Determine the [x, y] coordinate at the center of the cell enclosing the given text.  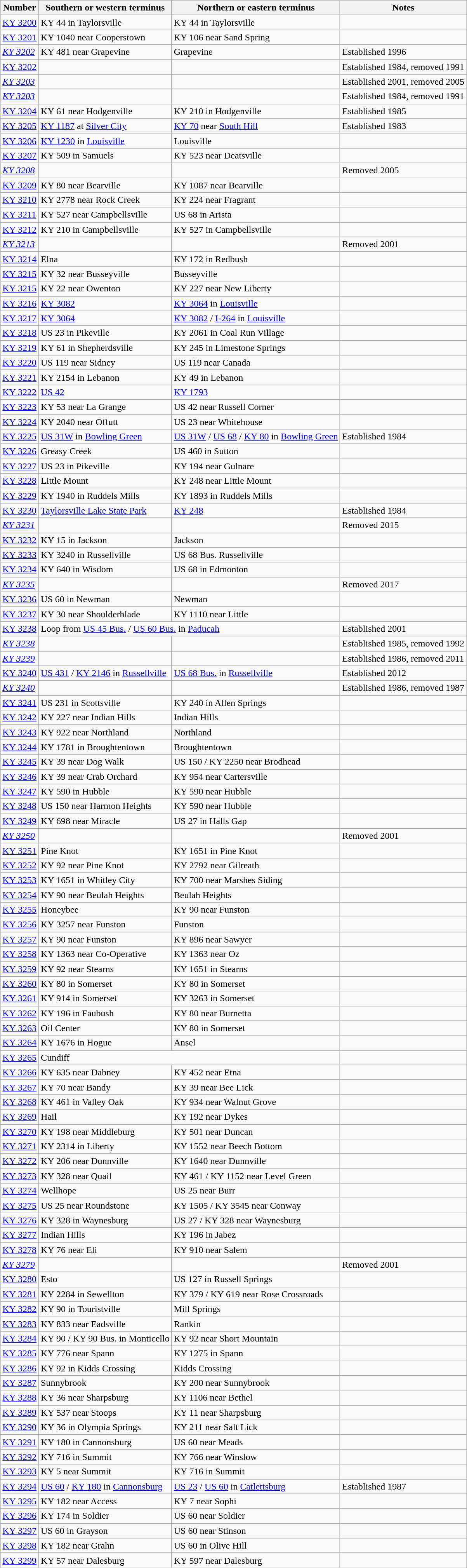
US 150 near Harmon Heights [106, 806]
Established 2001 [403, 629]
US 27 / KY 328 near Waynesburg [256, 1220]
KY 481 near Grapevine [106, 52]
US 25 near Roundstone [106, 1206]
KY 3254 [19, 895]
KY 3064 [106, 318]
KY 61 in Shepherdsville [106, 348]
Established 1985, removed 1992 [403, 643]
KY 192 near Dykes [256, 1117]
Hail [106, 1117]
US 42 [106, 392]
KY 30 near Shoulderblade [106, 614]
US 60 near Soldier [256, 1516]
KY 11 near Sharpsburg [256, 1413]
KY 3225 [19, 437]
KY 5 near Summit [106, 1472]
US 127 in Russell Springs [256, 1279]
US 42 near Russell Corner [256, 407]
US 60 near Meads [256, 1442]
KY 57 near Dalesburg [106, 1560]
KY 527 in Campbellsville [256, 230]
KY 1505 / KY 3545 near Conway [256, 1206]
KY 700 near Marshes Siding [256, 880]
KY 248 [256, 510]
KY 3298 [19, 1545]
Little Mount [106, 481]
US 231 in Scottsville [106, 703]
US 150 / KY 2250 near Brodhead [256, 762]
KY 3219 [19, 348]
KY 3235 [19, 584]
KY 3251 [19, 850]
KY 3285 [19, 1353]
US 25 near Burr [256, 1191]
KY 3249 [19, 821]
KY 3263 in Somerset [256, 998]
US 119 near Sidney [106, 362]
KY 461 / KY 1152 near Level Green [256, 1176]
KY 227 near New Liberty [256, 289]
KY 3268 [19, 1102]
KY 328 in Waynesburg [106, 1220]
KY 328 near Quail [106, 1176]
KY 53 near La Grange [106, 407]
KY 3279 [19, 1265]
US 60 in Grayson [106, 1531]
KY 1110 near Little [256, 614]
KY 3244 [19, 747]
KY 90 / KY 90 Bus. in Monticello [106, 1338]
KY 92 near Short Mountain [256, 1338]
Busseyville [256, 274]
KY 90 near Beulah Heights [106, 895]
Sunnybrook [106, 1383]
KY 1640 near Dunnville [256, 1161]
KY 3228 [19, 481]
KY 914 in Somerset [106, 998]
KY 1363 near Oz [256, 954]
KY 523 near Deatsville [256, 155]
KY 3272 [19, 1161]
Oil Center [106, 1028]
Rankin [256, 1324]
KY 3284 [19, 1338]
KY 3214 [19, 259]
US 31W in Bowling Green [106, 437]
KY 3277 [19, 1235]
KY 3223 [19, 407]
KY 1651 in Whitley City [106, 880]
KY 80 near Bearville [106, 185]
US 60 in Newman [106, 599]
KY 211 near Salt Lick [256, 1427]
US 60 / KY 180 in Cannonsburg [106, 1486]
KY 698 near Miracle [106, 821]
KY 2792 near Gilreath [256, 865]
US 23 near Whitehouse [256, 422]
KY 527 near Campbellsville [106, 215]
KY 36 near Sharpsburg [106, 1398]
KY 1893 in Ruddels Mills [256, 496]
KY 3213 [19, 244]
KY 3220 [19, 362]
KY 3204 [19, 111]
KY 3082 / I-264 in Louisville [256, 318]
Newman [256, 599]
US 27 in Halls Gap [256, 821]
KY 590 in Hubble [106, 791]
KY 39 near Bee Lick [256, 1087]
KY 501 near Duncan [256, 1132]
KY 39 near Crab Orchard [106, 777]
KY 954 near Cartersville [256, 777]
Southern or western terminus [106, 8]
KY 2314 in Liberty [106, 1146]
KY 3265 [19, 1058]
KY 635 near Dabney [106, 1072]
KY 509 in Samuels [106, 155]
KY 172 in Redbush [256, 259]
KY 3269 [19, 1117]
KY 182 near Access [106, 1501]
KY 934 near Walnut Grove [256, 1102]
KY 2284 in Sewellton [106, 1294]
KY 3261 [19, 998]
Established 1996 [403, 52]
US 119 near Canada [256, 362]
KY 39 near Dog Walk [106, 762]
Broughtentown [256, 747]
KY 3287 [19, 1383]
KY 15 in Jackson [106, 540]
KY 3224 [19, 422]
US 60 near Stinson [256, 1531]
KY 3241 [19, 703]
Established 1986, removed 1987 [403, 688]
KY 210 in Hodgenville [256, 111]
Ansel [256, 1043]
KY 227 near Indian Hills [106, 718]
Taylorsville Lake State Park [106, 510]
KY 3283 [19, 1324]
KY 70 near Bandy [106, 1087]
KY 70 near South Hill [256, 126]
KY 3232 [19, 540]
US 60 in Olive Hill [256, 1545]
Kidds Crossing [256, 1368]
KY 1781 in Broughtentown [106, 747]
KY 3217 [19, 318]
KY 3280 [19, 1279]
KY 3273 [19, 1176]
KY 182 near Grahn [106, 1545]
KY 3278 [19, 1250]
KY 3206 [19, 141]
KY 36 in Olympia Springs [106, 1427]
KY 200 near Sunnybrook [256, 1383]
KY 3240 in Russellville [106, 555]
KY 1230 in Louisville [106, 141]
KY 3288 [19, 1398]
KY 896 near Sawyer [256, 939]
KY 3290 [19, 1427]
KY 1676 in Hogue [106, 1043]
KY 196 in Faubush [106, 1013]
KY 379 / KY 619 near Rose Crossroads [256, 1294]
KY 174 in Soldier [106, 1516]
KY 3230 [19, 510]
KY 3281 [19, 1294]
KY 3247 [19, 791]
KY 76 near Eli [106, 1250]
US 68 Bus. Russellville [256, 555]
KY 3266 [19, 1072]
Jackson [256, 540]
KY 3255 [19, 910]
KY 1940 in Ruddels Mills [106, 496]
KY 3296 [19, 1516]
KY 1793 [256, 392]
KY 196 in Jabez [256, 1235]
KY 3291 [19, 1442]
KY 80 near Burnetta [256, 1013]
KY 1552 near Beech Bottom [256, 1146]
KY 3297 [19, 1531]
KY 3264 [19, 1043]
KY 3212 [19, 230]
KY 597 near Dalesburg [256, 1560]
KY 3226 [19, 451]
Grapevine [256, 52]
KY 2154 in Lebanon [106, 377]
Greasy Creek [106, 451]
Removed 2005 [403, 170]
KY 3245 [19, 762]
KY 776 near Spann [106, 1353]
Mill Springs [256, 1309]
KY 3263 [19, 1028]
KY 3211 [19, 215]
KY 3221 [19, 377]
KY 3259 [19, 969]
US 68 in Arista [256, 215]
KY 3252 [19, 865]
KY 1087 near Bearville [256, 185]
KY 3237 [19, 614]
KY 3253 [19, 880]
KY 3222 [19, 392]
KY 3064 in Louisville [256, 303]
KY 3289 [19, 1413]
KY 245 in Limestone Springs [256, 348]
KY 2778 near Rock Creek [106, 200]
KY 3270 [19, 1132]
KY 3271 [19, 1146]
Established 2001, removed 2005 [403, 82]
Established 1983 [403, 126]
KY 92 near Pine Knot [106, 865]
Established 1987 [403, 1486]
KY 461 in Valley Oak [106, 1102]
Louisville [256, 141]
KY 3276 [19, 1220]
KY 248 near Little Mount [256, 481]
KY 910 near Salem [256, 1250]
KY 3286 [19, 1368]
KY 452 near Etna [256, 1072]
KY 92 near Stearns [106, 969]
KY 194 near Gulnare [256, 466]
KY 3260 [19, 984]
KY 3242 [19, 718]
KY 3236 [19, 599]
KY 3243 [19, 732]
KY 3250 [19, 836]
Pine Knot [106, 850]
KY 2061 in Coal Run Village [256, 333]
KY 3210 [19, 200]
KY 1187 at Silver City [106, 126]
KY 198 near Middleburg [106, 1132]
KY 3248 [19, 806]
KY 210 in Campbellsville [106, 230]
KY 3231 [19, 525]
KY 3234 [19, 570]
Beulah Heights [256, 895]
Funston [256, 925]
KY 3216 [19, 303]
Established 1986, removed 2011 [403, 659]
KY 3295 [19, 1501]
KY 3229 [19, 496]
KY 3239 [19, 659]
KY 3082 [106, 303]
US 31W / US 68 / KY 80 in Bowling Green [256, 437]
KY 106 near Sand Spring [256, 37]
Removed 2017 [403, 584]
KY 537 near Stoops [106, 1413]
KY 3256 [19, 925]
KY 1363 near Co-Operative [106, 954]
KY 3205 [19, 126]
KY 1275 in Spann [256, 1353]
KY 3282 [19, 1309]
Northland [256, 732]
KY 224 near Fragrant [256, 200]
KY 3257 [19, 939]
Northern or eastern terminus [256, 8]
KY 3292 [19, 1457]
KY 180 in Cannonsburg [106, 1442]
KY 3207 [19, 155]
Established 1985 [403, 111]
KY 3227 [19, 466]
KY 3257 near Funston [106, 925]
KY 766 near Winslow [256, 1457]
KY 22 near Owenton [106, 289]
KY 3294 [19, 1486]
KY 1651 in Stearns [256, 969]
KY 1106 near Bethel [256, 1398]
KY 1040 near Cooperstown [106, 37]
KY 3246 [19, 777]
US 460 in Sutton [256, 451]
Honeybee [106, 910]
KY 2040 near Offutt [106, 422]
KY 206 near Dunnville [106, 1161]
KY 3233 [19, 555]
KY 7 near Sophi [256, 1501]
KY 32 near Busseyville [106, 274]
KY 640 in Wisdom [106, 570]
US 23 / US 60 in Catlettsburg [256, 1486]
KY 61 near Hodgenville [106, 111]
KY 833 near Eadsville [106, 1324]
KY 3267 [19, 1087]
Wellhope [106, 1191]
KY 3258 [19, 954]
KY 3274 [19, 1191]
KY 240 in Allen Springs [256, 703]
KY 922 near Northland [106, 732]
Esto [106, 1279]
US 68 in Edmonton [256, 570]
KY 3201 [19, 37]
KY 3262 [19, 1013]
Loop from US 45 Bus. / US 60 Bus. in Paducah [189, 629]
US 68 Bus. in Russellville [256, 673]
KY 3218 [19, 333]
KY 1651 in Pine Knot [256, 850]
Notes [403, 8]
KY 90 in Touristville [106, 1309]
US 431 / KY 2146 in Russellville [106, 673]
KY 3200 [19, 23]
KY 3209 [19, 185]
Removed 2015 [403, 525]
KY 3299 [19, 1560]
Established 2012 [403, 673]
KY 49 in Lebanon [256, 377]
KY 3275 [19, 1206]
KY 3293 [19, 1472]
KY 92 in Kidds Crossing [106, 1368]
Cundiff [189, 1058]
KY 3208 [19, 170]
Number [19, 8]
Elna [106, 259]
